Return the [X, Y] coordinate for the center point of the cell that contains the specified text.  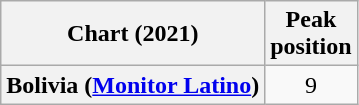
Bolivia (Monitor Latino) [133, 85]
Chart (2021) [133, 34]
Peakposition [311, 34]
9 [311, 85]
